Search for the cell housing the specified text and yield its [x, y] center coordinate. 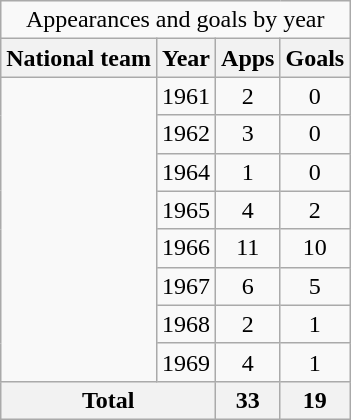
Appearances and goals by year [176, 20]
National team [79, 58]
1967 [186, 286]
3 [248, 134]
Total [108, 400]
1966 [186, 248]
1962 [186, 134]
5 [315, 286]
Goals [315, 58]
Year [186, 58]
19 [315, 400]
1969 [186, 362]
1961 [186, 96]
1964 [186, 172]
1965 [186, 210]
11 [248, 248]
Apps [248, 58]
10 [315, 248]
6 [248, 286]
33 [248, 400]
1968 [186, 324]
